For the text-containing cell, return its midpoint in (x, y) coordinate format. 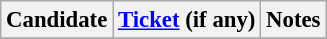
Notes (294, 20)
Candidate (57, 20)
Ticket (if any) (187, 20)
